Return [X, Y] of the center of cell containing provided text 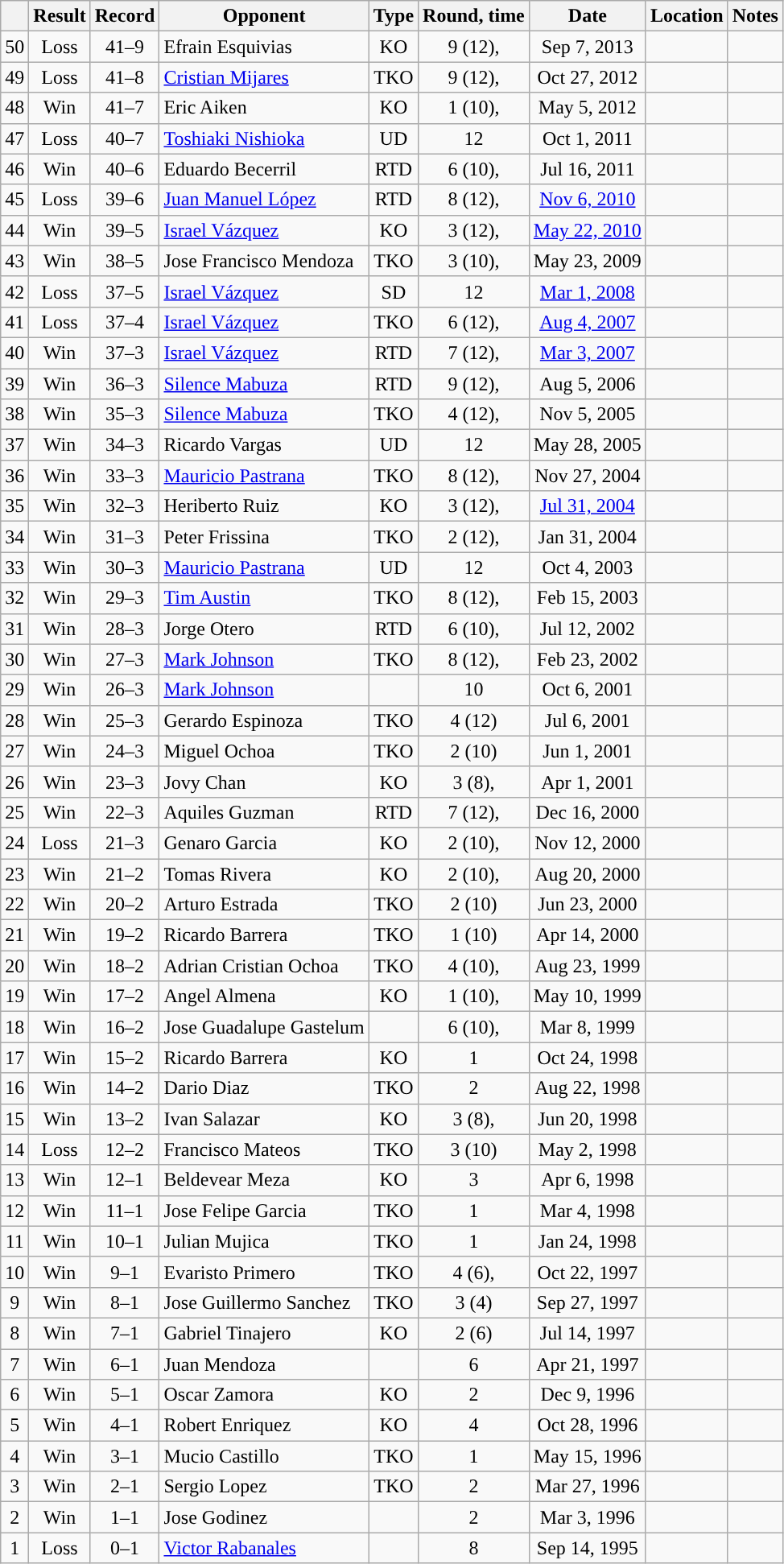
39 [14, 384]
18–2 [125, 966]
Juan Mendoza [264, 1364]
48 [14, 108]
Aug 5, 2006 [588, 384]
43 [14, 261]
Ricardo Vargas [264, 445]
19 [14, 997]
16–2 [125, 1027]
35 [14, 506]
Apr 1, 2001 [588, 782]
Aug 4, 2007 [588, 322]
11–1 [125, 1211]
Jose Guillermo Sanchez [264, 1302]
38 [14, 415]
26 [14, 782]
17 [14, 1058]
42 [14, 291]
Dario Diaz [264, 1088]
Ivan Salazar [264, 1119]
Oct 4, 2003 [588, 567]
Jan 31, 2004 [588, 537]
Sep 27, 1997 [588, 1302]
Juan Manuel López [264, 200]
29–3 [125, 598]
Jun 1, 2001 [588, 751]
30 [14, 659]
6 (12), [474, 322]
Apr 21, 1997 [588, 1364]
SD [393, 291]
20–2 [125, 905]
33–3 [125, 476]
Sep 14, 1995 [588, 1548]
14–2 [125, 1088]
Adrian Cristian Ochoa [264, 966]
Oscar Zamora [264, 1395]
22–3 [125, 812]
Jose Francisco Mendoza [264, 261]
1–1 [125, 1517]
37 [14, 445]
2 (6) [474, 1333]
May 28, 2005 [588, 445]
41–8 [125, 77]
21–3 [125, 843]
Round, time [474, 16]
May 23, 2009 [588, 261]
26–3 [125, 690]
10–1 [125, 1241]
3–1 [125, 1456]
37–5 [125, 291]
Oct 28, 1996 [588, 1426]
Dec 16, 2000 [588, 812]
24 [14, 843]
Arturo Estrada [264, 905]
Robert Enriquez [264, 1426]
45 [14, 200]
4 (12) [474, 720]
Aquiles Guzman [264, 812]
41–9 [125, 47]
12–1 [125, 1180]
Type [393, 16]
5–1 [125, 1395]
Apr 6, 1998 [588, 1180]
Nov 6, 2010 [588, 200]
38–5 [125, 261]
49 [14, 77]
Nov 27, 2004 [588, 476]
23–3 [125, 782]
Oct 22, 1997 [588, 1272]
0–1 [125, 1548]
24–3 [125, 751]
May 10, 1999 [588, 997]
Sergio Lopez [264, 1487]
32 [14, 598]
9–1 [125, 1272]
8–1 [125, 1302]
Efrain Esquivias [264, 47]
Feb 15, 2003 [588, 598]
May 22, 2010 [588, 230]
44 [14, 230]
Oct 27, 2012 [588, 77]
15–2 [125, 1058]
Julian Mujica [264, 1241]
13–2 [125, 1119]
34 [14, 537]
Feb 23, 2002 [588, 659]
Tim Austin [264, 598]
29 [14, 690]
May 5, 2012 [588, 108]
30–3 [125, 567]
28–3 [125, 629]
12–2 [125, 1149]
Record [125, 16]
Jul 16, 2011 [588, 169]
Jose Felipe Garcia [264, 1211]
37–4 [125, 322]
May 2, 1998 [588, 1149]
Oct 24, 1998 [588, 1058]
39–6 [125, 200]
Jul 14, 1997 [588, 1333]
Oct 6, 2001 [588, 690]
Gabriel Tinajero [264, 1333]
25–3 [125, 720]
14 [14, 1149]
21–2 [125, 873]
25 [14, 812]
46 [14, 169]
Oct 1, 2011 [588, 138]
22 [14, 905]
11 [14, 1241]
Heriberto Ruiz [264, 506]
41–7 [125, 108]
Mar 8, 1999 [588, 1027]
9 [14, 1302]
Tomas Rivera [264, 873]
18 [14, 1027]
40–7 [125, 138]
Mucio Castillo [264, 1456]
39–5 [125, 230]
32–3 [125, 506]
3 (10) [474, 1149]
Angel Almena [264, 997]
2–1 [125, 1487]
Date [588, 16]
33 [14, 567]
4–1 [125, 1426]
Jan 24, 1998 [588, 1241]
Jorge Otero [264, 629]
Evaristo Primero [264, 1272]
2 (12), [474, 537]
Mar 3, 1996 [588, 1517]
31 [14, 629]
Victor Rabanales [264, 1548]
Jul 31, 2004 [588, 506]
Beldevear Meza [264, 1180]
Aug 20, 2000 [588, 873]
4 (10), [474, 966]
Cristian Mijares [264, 77]
19–2 [125, 935]
36–3 [125, 384]
Eric Aiken [264, 108]
Aug 23, 1999 [588, 966]
Notes [755, 16]
35–3 [125, 415]
27 [14, 751]
Opponent [264, 16]
34–3 [125, 445]
31–3 [125, 537]
Jose Godinez [264, 1517]
5 [14, 1426]
4 (12), [474, 415]
21 [14, 935]
Genaro Garcia [264, 843]
4 (6), [474, 1272]
20 [14, 966]
27–3 [125, 659]
Dec 9, 1996 [588, 1395]
Jun 23, 2000 [588, 905]
1 (10) [474, 935]
40 [14, 353]
Mar 4, 1998 [588, 1211]
13 [14, 1180]
Aug 22, 1998 [588, 1088]
Miguel Ochoa [264, 751]
7–1 [125, 1333]
Peter Frissina [264, 537]
37–3 [125, 353]
Jul 12, 2002 [588, 629]
Mar 1, 2008 [588, 291]
Toshiaki Nishioka [264, 138]
Jose Guadalupe Gastelum [264, 1027]
Apr 14, 2000 [588, 935]
36 [14, 476]
Mar 3, 2007 [588, 353]
3 (10), [474, 261]
Location [687, 16]
50 [14, 47]
47 [14, 138]
Result [60, 16]
40–6 [125, 169]
May 15, 1996 [588, 1456]
Nov 12, 2000 [588, 843]
7 [14, 1364]
28 [14, 720]
Francisco Mateos [264, 1149]
3 (4) [474, 1302]
16 [14, 1088]
Eduardo Becerril [264, 169]
Jovy Chan [264, 782]
Jul 6, 2001 [588, 720]
Nov 5, 2005 [588, 415]
15 [14, 1119]
23 [14, 873]
6–1 [125, 1364]
Mar 27, 1996 [588, 1487]
41 [14, 322]
17–2 [125, 997]
Gerardo Espinoza [264, 720]
Sep 7, 2013 [588, 47]
Jun 20, 1998 [588, 1119]
